Search for the cell housing the specified text and yield its (x, y) center coordinate. 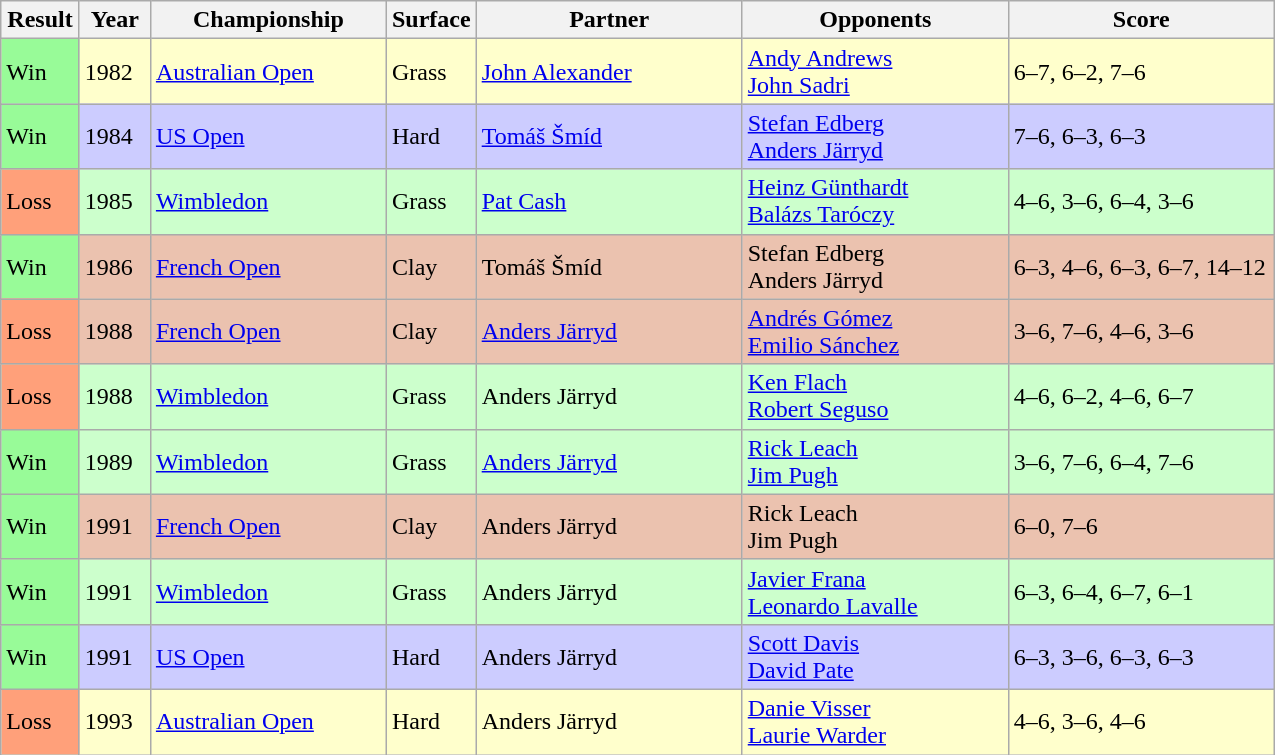
1984 (114, 136)
Danie Visser Laurie Warder (875, 722)
Heinz Günthardt Balázs Taróczy (875, 202)
Partner (609, 20)
Andy Andrews John Sadri (875, 72)
6–3, 6–4, 6–7, 6–1 (1141, 592)
Pat Cash (609, 202)
3–6, 7–6, 6–4, 7–6 (1141, 462)
Javier Frana Leonardo Lavalle (875, 592)
John Alexander (609, 72)
Championship (268, 20)
6–0, 7–6 (1141, 526)
1986 (114, 266)
6–3, 3–6, 6–3, 6–3 (1141, 656)
4–6, 3–6, 4–6 (1141, 722)
1993 (114, 722)
1985 (114, 202)
Year (114, 20)
Ken Flach Robert Seguso (875, 396)
3–6, 7–6, 4–6, 3–6 (1141, 332)
Score (1141, 20)
4–6, 3–6, 6–4, 3–6 (1141, 202)
7–6, 6–3, 6–3 (1141, 136)
1989 (114, 462)
1982 (114, 72)
6–7, 6–2, 7–6 (1141, 72)
4–6, 6–2, 4–6, 6–7 (1141, 396)
Surface (431, 20)
Scott Davis David Pate (875, 656)
Andrés Gómez Emilio Sánchez (875, 332)
6–3, 4–6, 6–3, 6–7, 14–12 (1141, 266)
Opponents (875, 20)
Result (40, 20)
